Determine the (X, Y) coordinate at the center of the cell enclosing the given text.  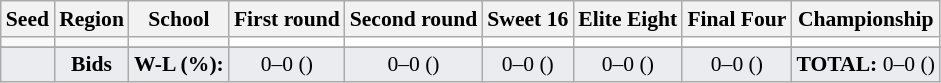
First round (287, 19)
Seed (28, 19)
W-L (%): (179, 65)
Region (92, 19)
Sweet 16 (528, 19)
Bids (92, 65)
Final Four (736, 19)
Second round (414, 19)
Championship (865, 19)
School (179, 19)
TOTAL: 0–0 () (865, 65)
Elite Eight (628, 19)
